Locate the cell with the specified text and output its (X, Y) center coordinate. 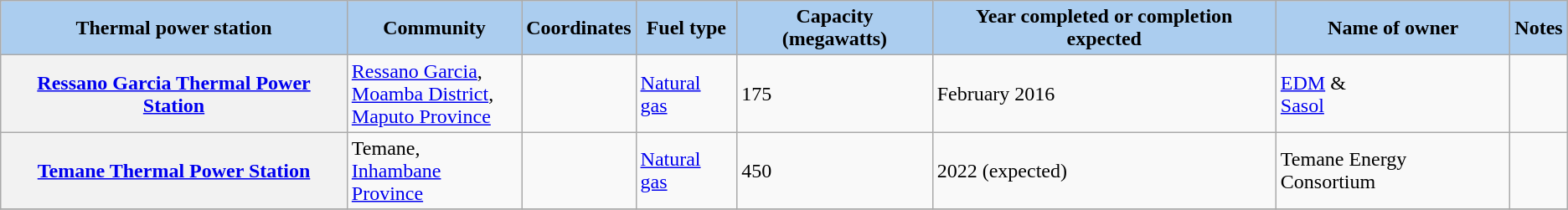
175 (834, 94)
Ressano Garcia Thermal Power Station (174, 94)
February 2016 (1104, 94)
2022 (expected) (1104, 171)
Coordinates (579, 28)
Capacity (megawatts) (834, 28)
Notes (1539, 28)
Year completed or completion expected (1104, 28)
Fuel type (687, 28)
Community (434, 28)
Name of owner (1392, 28)
Ressano Garcia,Moamba District,Maputo Province (434, 94)
Temane Thermal Power Station (174, 171)
Temane, Inhambane Province (434, 171)
Temane Energy Consortium (1392, 171)
Thermal power station (174, 28)
EDM &Sasol (1392, 94)
450 (834, 171)
